Return the [x, y] coordinate for the center point of the cell that contains the specified text.  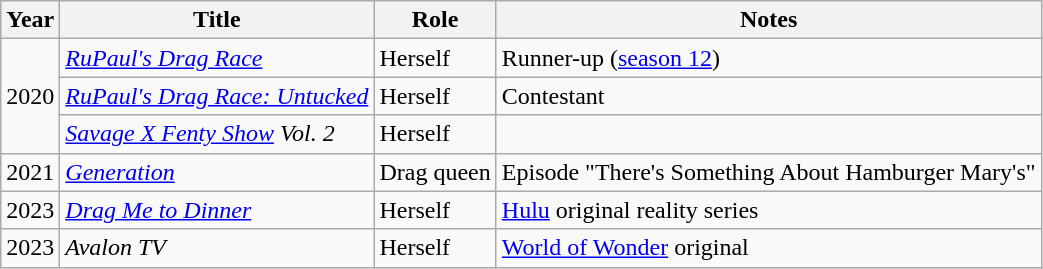
Role [435, 20]
Hulu original reality series [768, 210]
Drag queen [435, 172]
Title [217, 20]
Drag Me to Dinner [217, 210]
World of Wonder original [768, 248]
RuPaul's Drag Race [217, 58]
2021 [30, 172]
2020 [30, 96]
Generation [217, 172]
RuPaul's Drag Race: Untucked [217, 96]
Contestant [768, 96]
Episode "There's Something About Hamburger Mary's" [768, 172]
Savage X Fenty Show Vol. 2 [217, 134]
Avalon TV [217, 248]
Notes [768, 20]
Year [30, 20]
Runner-up (season 12) [768, 58]
